Provide the [x, y] coordinate of the cell's center where the given text is located.  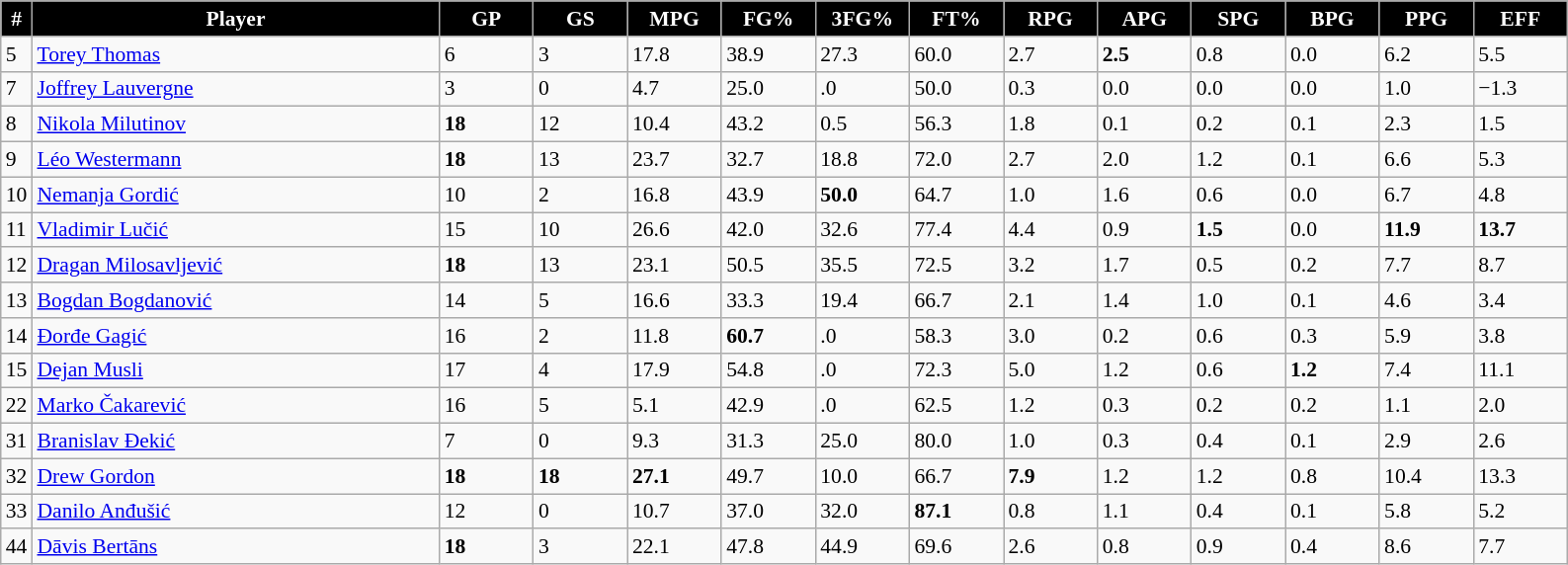
Đorđe Gagić [235, 336]
1.8 [1051, 124]
44 [17, 547]
7.9 [1051, 476]
FG% [769, 19]
Nikola Milutinov [235, 124]
17 [486, 370]
Bogdan Bogdanović [235, 300]
1.6 [1144, 195]
3.2 [1051, 266]
Vladimir Lučić [235, 230]
2.1 [1051, 300]
13.3 [1520, 476]
77.4 [956, 230]
16.8 [674, 195]
42.9 [769, 406]
BPG [1332, 19]
19.4 [862, 300]
42.0 [769, 230]
10.7 [674, 512]
11.8 [674, 336]
5.5 [1520, 54]
4.7 [674, 89]
3.4 [1520, 300]
Player [235, 19]
87.1 [956, 512]
72.3 [956, 370]
Dragan Milosavljević [235, 266]
10.0 [862, 476]
6 [486, 54]
8.6 [1427, 547]
11.9 [1427, 230]
32 [17, 476]
32.0 [862, 512]
43.9 [769, 195]
56.3 [956, 124]
33 [17, 512]
GP [486, 19]
SPG [1239, 19]
APG [1144, 19]
2.3 [1427, 124]
5.8 [1427, 512]
47.8 [769, 547]
44.9 [862, 547]
18.8 [862, 160]
MPG [674, 19]
8 [17, 124]
37.0 [769, 512]
5.3 [1520, 160]
# [17, 19]
3.8 [1520, 336]
9.3 [674, 442]
RPG [1051, 19]
2.9 [1427, 442]
6.2 [1427, 54]
PPG [1427, 19]
27.1 [674, 476]
22.1 [674, 547]
43.2 [769, 124]
9 [17, 160]
31.3 [769, 442]
6.6 [1427, 160]
7.4 [1427, 370]
4.6 [1427, 300]
5.1 [674, 406]
23.7 [674, 160]
Danilo Anđušić [235, 512]
27.3 [862, 54]
17.8 [674, 54]
5.9 [1427, 336]
11 [17, 230]
1.4 [1144, 300]
5.2 [1520, 512]
22 [17, 406]
13.7 [1520, 230]
4.4 [1051, 230]
60.0 [956, 54]
3.0 [1051, 336]
32.6 [862, 230]
26.6 [674, 230]
4 [581, 370]
8.7 [1520, 266]
Joffrey Lauvergne [235, 89]
5.0 [1051, 370]
33.3 [769, 300]
31 [17, 442]
Torey Thomas [235, 54]
49.7 [769, 476]
FT% [956, 19]
58.3 [956, 336]
Dāvis Bertāns [235, 547]
Nemanja Gordić [235, 195]
Drew Gordon [235, 476]
17.9 [674, 370]
4.8 [1520, 195]
16.6 [674, 300]
64.7 [956, 195]
−1.3 [1520, 89]
69.6 [956, 547]
60.7 [769, 336]
62.5 [956, 406]
6.7 [1427, 195]
72.5 [956, 266]
Marko Čakarević [235, 406]
2.5 [1144, 54]
72.0 [956, 160]
Dejan Musli [235, 370]
38.9 [769, 54]
EFF [1520, 19]
Branislav Đekić [235, 442]
80.0 [956, 442]
35.5 [862, 266]
50.5 [769, 266]
Léo Westermann [235, 160]
3FG% [862, 19]
11.1 [1520, 370]
32.7 [769, 160]
54.8 [769, 370]
GS [581, 19]
23.1 [674, 266]
1.7 [1144, 266]
